Pinpoint the cell where the given text exists, returning its (x, y) midpoint coordinate. 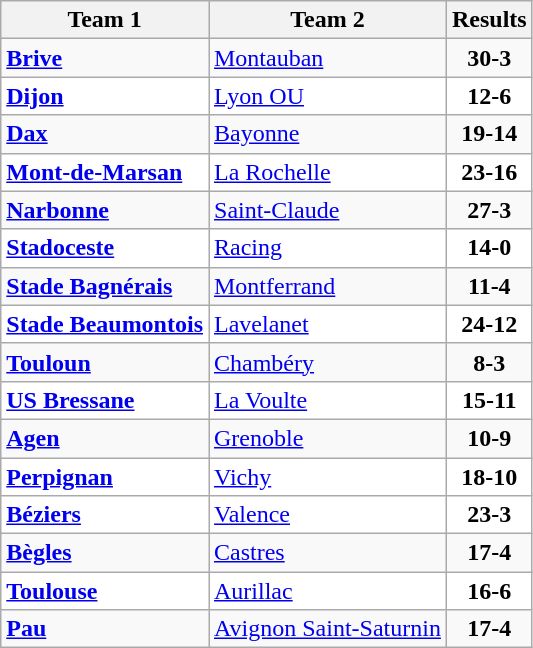
Narbonne (105, 210)
Team 2 (327, 20)
Lavelanet (327, 324)
Toulouse (105, 591)
23-16 (489, 172)
Aurillac (327, 591)
Valence (327, 515)
8-3 (489, 362)
10-9 (489, 438)
Stade Beaumontois (105, 324)
Stadoceste (105, 248)
Avignon Saint-Saturnin (327, 629)
18-10 (489, 477)
24-12 (489, 324)
Chambéry (327, 362)
La Voulte (327, 400)
Touloun (105, 362)
19-14 (489, 134)
Béziers (105, 515)
Montferrand (327, 286)
La Rochelle (327, 172)
Saint-Claude (327, 210)
Montauban (327, 58)
Bègles (105, 553)
Bayonne (327, 134)
Agen (105, 438)
Grenoble (327, 438)
Pau (105, 629)
US Bressane (105, 400)
Results (489, 20)
Team 1 (105, 20)
27-3 (489, 210)
15-11 (489, 400)
12-6 (489, 96)
16-6 (489, 591)
Dijon (105, 96)
Lyon OU (327, 96)
14-0 (489, 248)
Castres (327, 553)
Vichy (327, 477)
Stade Bagnérais (105, 286)
Mont-de-Marsan (105, 172)
Brive (105, 58)
Dax (105, 134)
30-3 (489, 58)
11-4 (489, 286)
Perpignan (105, 477)
23-3 (489, 515)
Racing (327, 248)
